Capture the cell that displays the provided text and extract its [X, Y] central coordinate. 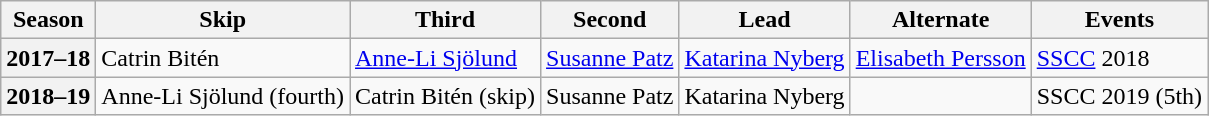
Elisabeth Persson [940, 58]
Lead [764, 20]
Anne-Li Sjölund [446, 58]
2018–19 [48, 96]
SSCC 2019 (5th) [1119, 96]
Second [610, 20]
Catrin Bitén (skip) [446, 96]
SSCC 2018 [1119, 58]
Season [48, 20]
Third [446, 20]
Skip [223, 20]
Alternate [940, 20]
Events [1119, 20]
Catrin Bitén [223, 58]
2017–18 [48, 58]
Anne-Li Sjölund (fourth) [223, 96]
